Determine the [x, y] coordinate at the center of the cell enclosing the given text.  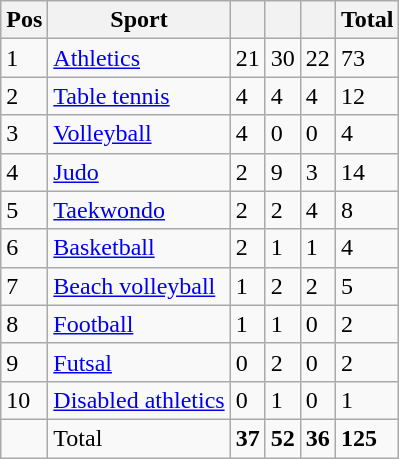
30 [282, 58]
22 [318, 58]
Taekwondo [139, 210]
36 [318, 438]
Sport [139, 20]
12 [367, 96]
125 [367, 438]
Football [139, 324]
Judo [139, 172]
37 [248, 438]
52 [282, 438]
Beach volleyball [139, 286]
Volleyball [139, 134]
Basketball [139, 248]
21 [248, 58]
Disabled athletics [139, 400]
6 [24, 248]
Futsal [139, 362]
14 [367, 172]
10 [24, 400]
7 [24, 286]
Table tennis [139, 96]
Pos [24, 20]
73 [367, 58]
Athletics [139, 58]
